Capture the cell that displays the provided text and extract its (X, Y) central coordinate. 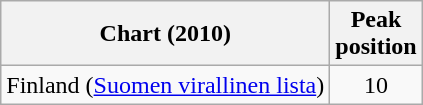
Finland (Suomen virallinen lista) (166, 85)
10 (376, 85)
Chart (2010) (166, 34)
Peakposition (376, 34)
